Return [x, y] of the center of cell containing provided text 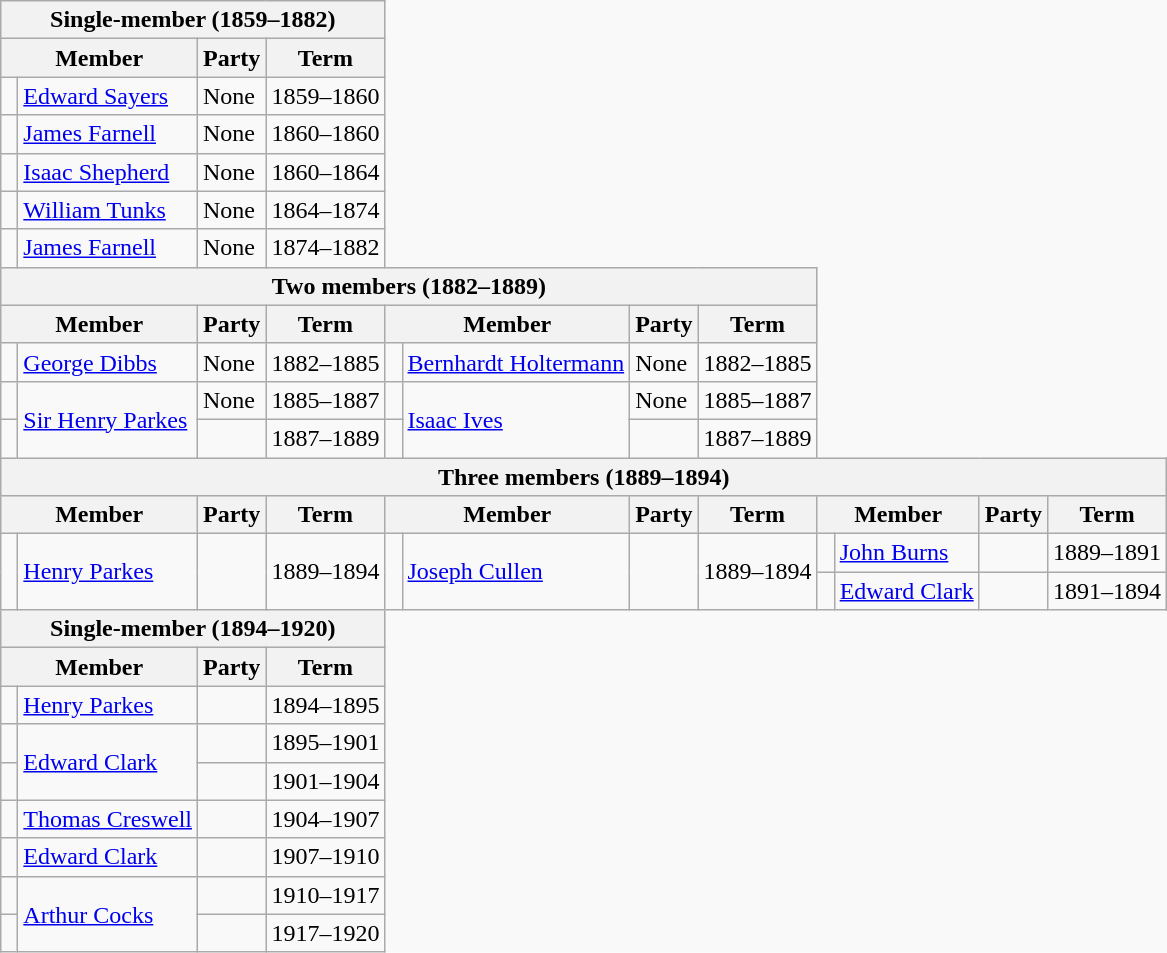
Bernhardt Holtermann [516, 362]
1860–1864 [326, 172]
1907–1910 [326, 857]
1904–1907 [326, 819]
1889–1891 [1108, 553]
William Tunks [108, 210]
1874–1882 [326, 248]
Three members (1889–1894) [584, 477]
1894–1895 [326, 705]
Single-member (1894–1920) [193, 629]
George Dibbs [108, 362]
1910–1917 [326, 895]
Thomas Creswell [108, 819]
Single-member (1859–1882) [193, 20]
1917–1920 [326, 933]
Arthur Cocks [108, 914]
Sir Henry Parkes [108, 419]
1895–1901 [326, 743]
1891–1894 [1108, 591]
1864–1874 [326, 210]
John Burns [906, 553]
Joseph Cullen [516, 572]
1860–1860 [326, 134]
Isaac Shepherd [108, 172]
1859–1860 [326, 96]
Edward Sayers [108, 96]
1901–1904 [326, 781]
Isaac Ives [516, 419]
Two members (1882–1889) [409, 286]
